Detect which cell encompasses the target text, then output its [X, Y] center coordinate. 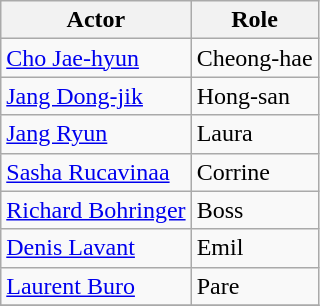
Denis Lavant [96, 248]
Boss [254, 210]
Cho Jae-hyun [96, 58]
Hong-san [254, 96]
Sasha Rucavinaa [96, 172]
Actor [96, 20]
Corrine [254, 172]
Role [254, 20]
Richard Bohringer [96, 210]
Emil [254, 248]
Jang Dong-jik [96, 96]
Jang Ryun [96, 134]
Laurent Buro [96, 286]
Pare [254, 286]
Cheong-hae [254, 58]
Laura [254, 134]
